Extract the (x, y) coordinate from the center of the cell holding the provided text.  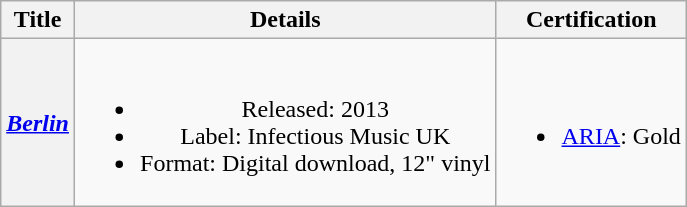
Details (286, 20)
Released: 2013Label: Infectious Music UKFormat: Digital download, 12" vinyl (286, 122)
Certification (591, 20)
Title (38, 20)
ARIA: Gold (591, 122)
Berlin (38, 122)
